Scan for the cell matching the given text and deliver its [x, y] coordinate at center. 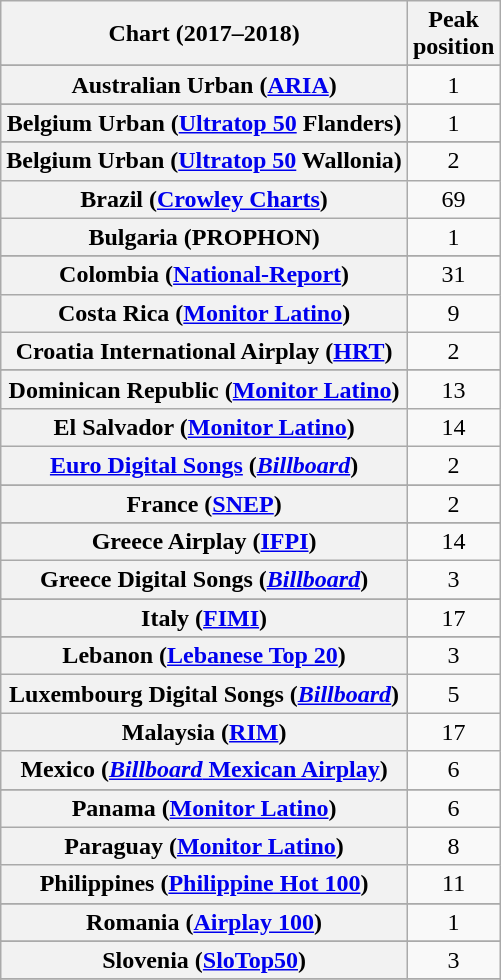
Chart (2017–2018) [204, 34]
11 [453, 884]
9 [453, 313]
Philippines (Philippine Hot 100) [204, 884]
Dominican Republic (Monitor Latino) [204, 389]
Lebanon (Lebanese Top 20) [204, 656]
13 [453, 389]
Greece Digital Songs (Billboard) [204, 580]
Slovenia (SloTop50) [204, 960]
Croatia International Airplay (HRT) [204, 351]
8 [453, 846]
Bulgaria (PROPHON) [204, 237]
Australian Urban (ARIA) [204, 85]
Costa Rica (Monitor Latino) [204, 313]
31 [453, 275]
France (SNEP) [204, 503]
Malaysia (RIM) [204, 732]
Euro Digital Songs (Billboard) [204, 465]
69 [453, 199]
Colombia (National-Report) [204, 275]
Luxembourg Digital Songs (Billboard) [204, 694]
Paraguay (Monitor Latino) [204, 846]
Italy (FIMI) [204, 618]
El Salvador (Monitor Latino) [204, 427]
Panama (Monitor Latino) [204, 808]
Romania (Airplay 100) [204, 922]
Peak position [453, 34]
Mexico (Billboard Mexican Airplay) [204, 770]
5 [453, 694]
Belgium Urban (Ultratop 50 Wallonia) [204, 161]
Brazil (Crowley Charts) [204, 199]
Belgium Urban (Ultratop 50 Flanders) [204, 123]
Greece Airplay (IFPI) [204, 542]
